Detect which cell encompasses the target text, then output its (x, y) center coordinate. 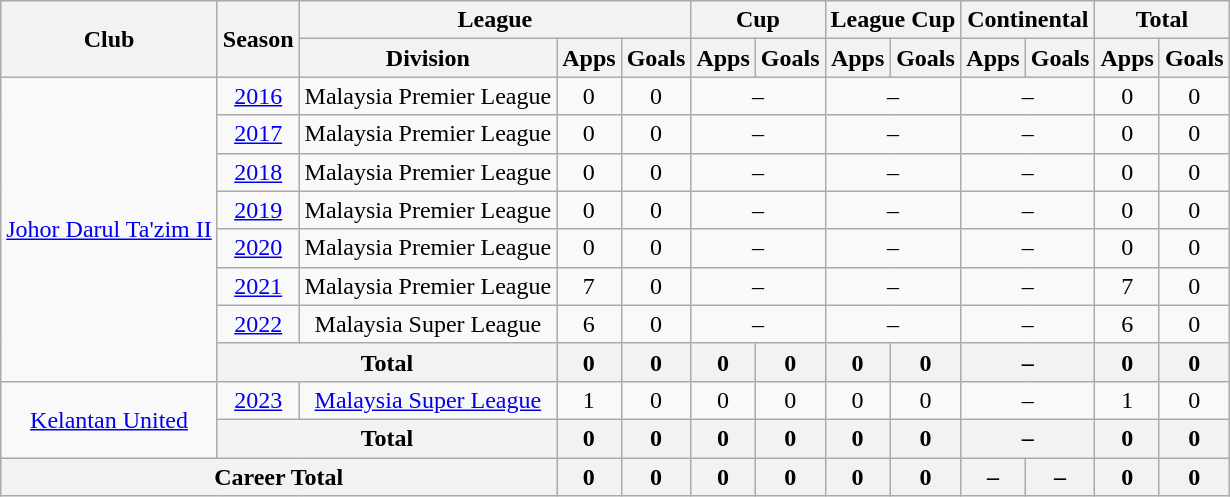
Career Total (279, 477)
Club (110, 39)
Kelantan United (110, 419)
Continental (1028, 20)
2019 (258, 210)
2017 (258, 134)
Cup (758, 20)
Division (428, 58)
Johor Darul Ta'zim II (110, 229)
2020 (258, 248)
League (495, 20)
2021 (258, 286)
2018 (258, 172)
2016 (258, 96)
League Cup (893, 20)
2022 (258, 324)
2023 (258, 400)
Season (258, 39)
